Return the (x, y) coordinate for the center point of the cell that contains the specified text.  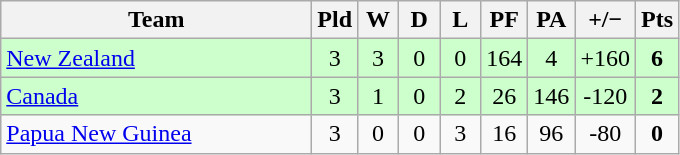
16 (504, 134)
6 (656, 58)
-120 (606, 96)
164 (504, 58)
Papua New Guinea (156, 134)
PA (552, 20)
Pts (656, 20)
146 (552, 96)
Team (156, 20)
26 (504, 96)
96 (552, 134)
Canada (156, 96)
1 (378, 96)
L (460, 20)
D (420, 20)
New Zealand (156, 58)
4 (552, 58)
-80 (606, 134)
+160 (606, 58)
W (378, 20)
Pld (335, 20)
PF (504, 20)
+/− (606, 20)
